Search for the cell housing the specified text and yield its (x, y) center coordinate. 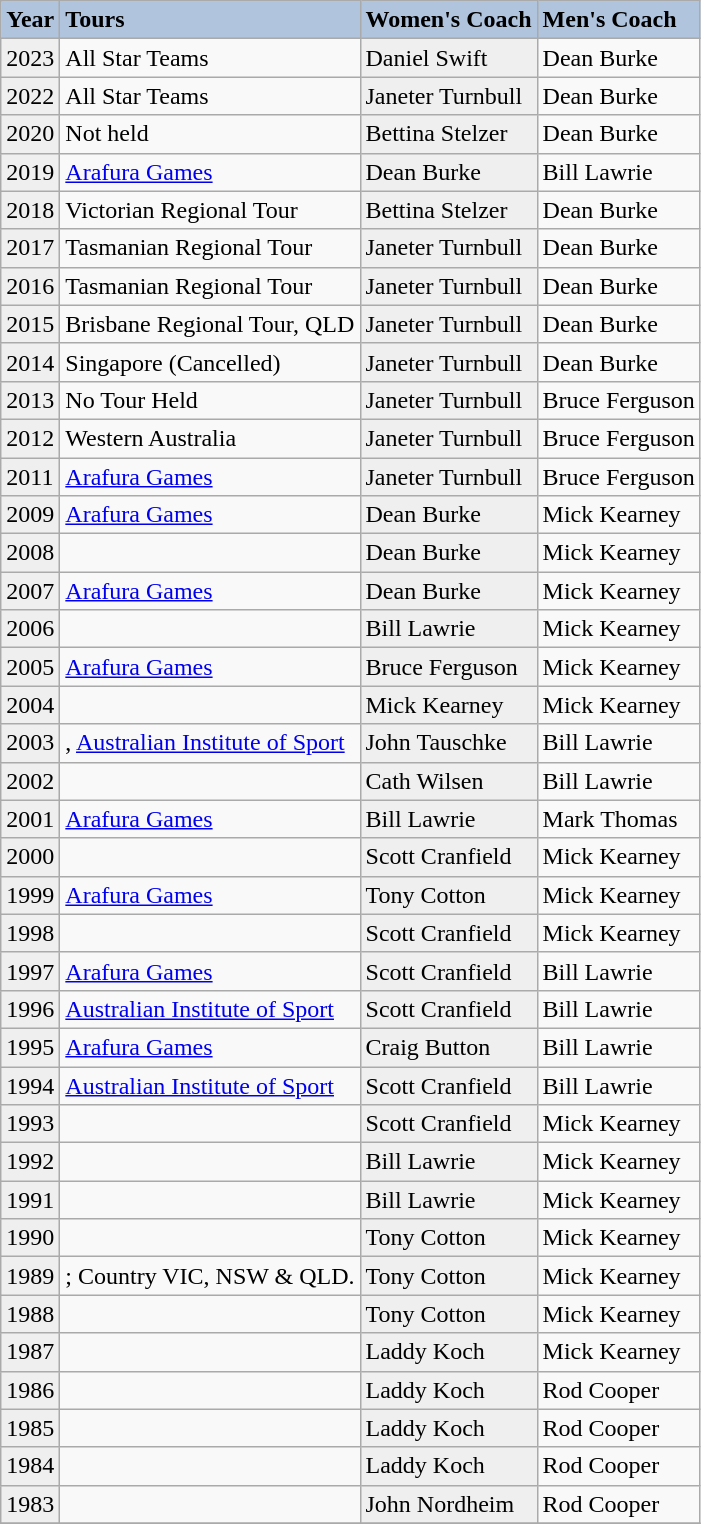
1984 (30, 1466)
Craig Button (448, 1047)
2022 (30, 96)
1986 (30, 1390)
John Tauschke (448, 743)
2018 (30, 210)
1991 (30, 1200)
1989 (30, 1276)
1995 (30, 1047)
1997 (30, 971)
2008 (30, 553)
Daniel Swift (448, 58)
1983 (30, 1504)
Brisbane Regional Tour, QLD (210, 324)
2005 (30, 667)
2012 (30, 438)
1990 (30, 1238)
2013 (30, 400)
Women's Coach (448, 20)
1998 (30, 933)
; Country VIC, NSW & QLD. (210, 1276)
1987 (30, 1352)
1994 (30, 1085)
1999 (30, 895)
Victorian Regional Tour (210, 210)
2011 (30, 477)
2006 (30, 629)
2016 (30, 286)
2004 (30, 705)
Tours (210, 20)
Not held (210, 134)
2019 (30, 172)
Singapore (Cancelled) (210, 362)
2007 (30, 591)
2009 (30, 515)
2020 (30, 134)
1993 (30, 1124)
2015 (30, 324)
Year (30, 20)
Men's Coach (618, 20)
2023 (30, 58)
2014 (30, 362)
2000 (30, 857)
1985 (30, 1428)
John Nordheim (448, 1504)
No Tour Held (210, 400)
Western Australia (210, 438)
2001 (30, 819)
2017 (30, 248)
, Australian Institute of Sport (210, 743)
1988 (30, 1314)
2003 (30, 743)
Mark Thomas (618, 819)
2002 (30, 781)
1996 (30, 1009)
1992 (30, 1162)
Cath Wilsen (448, 781)
